For the text-containing cell, return its midpoint in (X, Y) coordinate format. 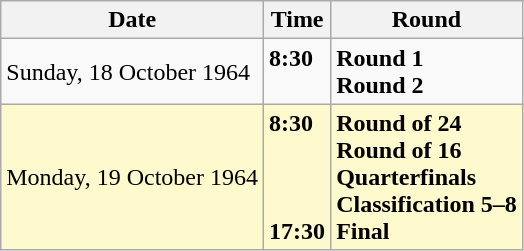
Round 1Round 2 (427, 72)
Round (427, 20)
8:30 (298, 72)
Monday, 19 October 1964 (132, 177)
8:30 17:30 (298, 177)
Round of 24Round of 16QuarterfinalsClassification 5–8Final (427, 177)
Date (132, 20)
Sunday, 18 October 1964 (132, 72)
Time (298, 20)
